Pinpoint the cell where the given text exists, returning its (x, y) midpoint coordinate. 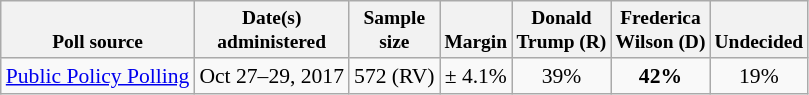
Oct 27–29, 2017 (272, 76)
19% (759, 76)
572 (RV) (394, 76)
Samplesize (394, 30)
± 4.1% (476, 76)
42% (660, 76)
39% (562, 76)
FredericaWilson (D) (660, 30)
Poll source (98, 30)
Margin (476, 30)
Date(s)administered (272, 30)
Undecided (759, 30)
DonaldTrump (R) (562, 30)
Public Policy Polling (98, 76)
